Provide the [x, y] coordinate of the cell's center where the given text is located.  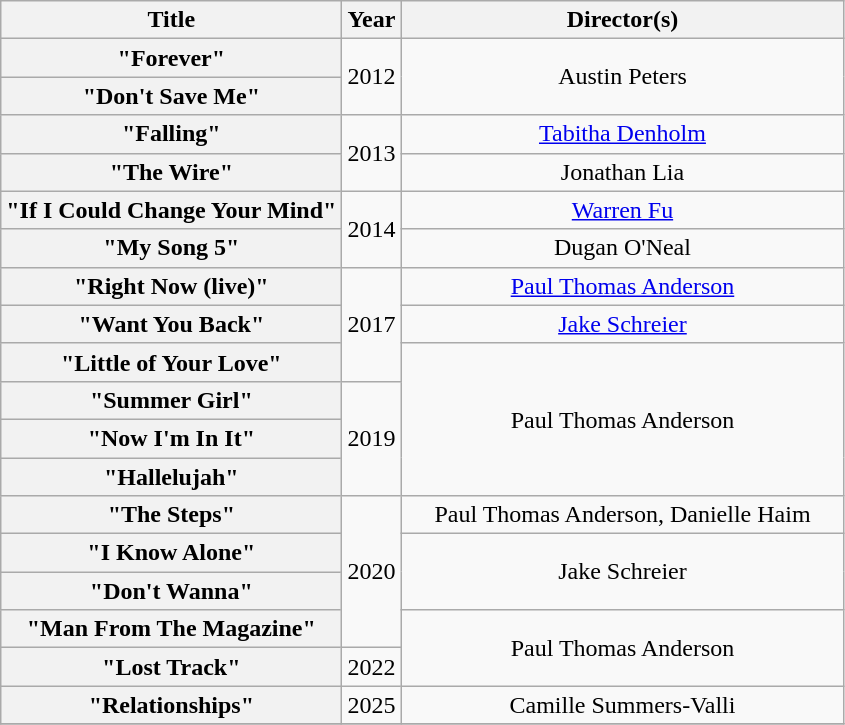
"The Steps" [172, 515]
"Summer Girl" [172, 400]
2017 [372, 324]
"Don't Save Me" [172, 96]
"Want You Back" [172, 324]
Warren Fu [622, 210]
"Little of Your Love" [172, 362]
Jonathan Lia [622, 172]
2025 [372, 705]
2020 [372, 572]
2022 [372, 667]
"If I Could Change Your Mind" [172, 210]
"Forever" [172, 58]
"Right Now (live)" [172, 286]
2014 [372, 229]
Paul Thomas Anderson, Danielle Haim [622, 515]
Tabitha Denholm [622, 134]
"Falling" [172, 134]
"Now I'm In It" [172, 438]
2013 [372, 153]
Austin Peters [622, 77]
"The Wire" [172, 172]
"Relationships" [172, 705]
"My Song 5" [172, 248]
"I Know Alone" [172, 553]
2012 [372, 77]
"Lost Track" [172, 667]
Title [172, 20]
Year [372, 20]
"Man From The Magazine" [172, 629]
"Hallelujah" [172, 477]
Dugan O'Neal [622, 248]
2019 [372, 438]
"Don't Wanna" [172, 591]
Camille Summers-Valli [622, 705]
Director(s) [622, 20]
